Locate the cell with the specified text and output its (X, Y) center coordinate. 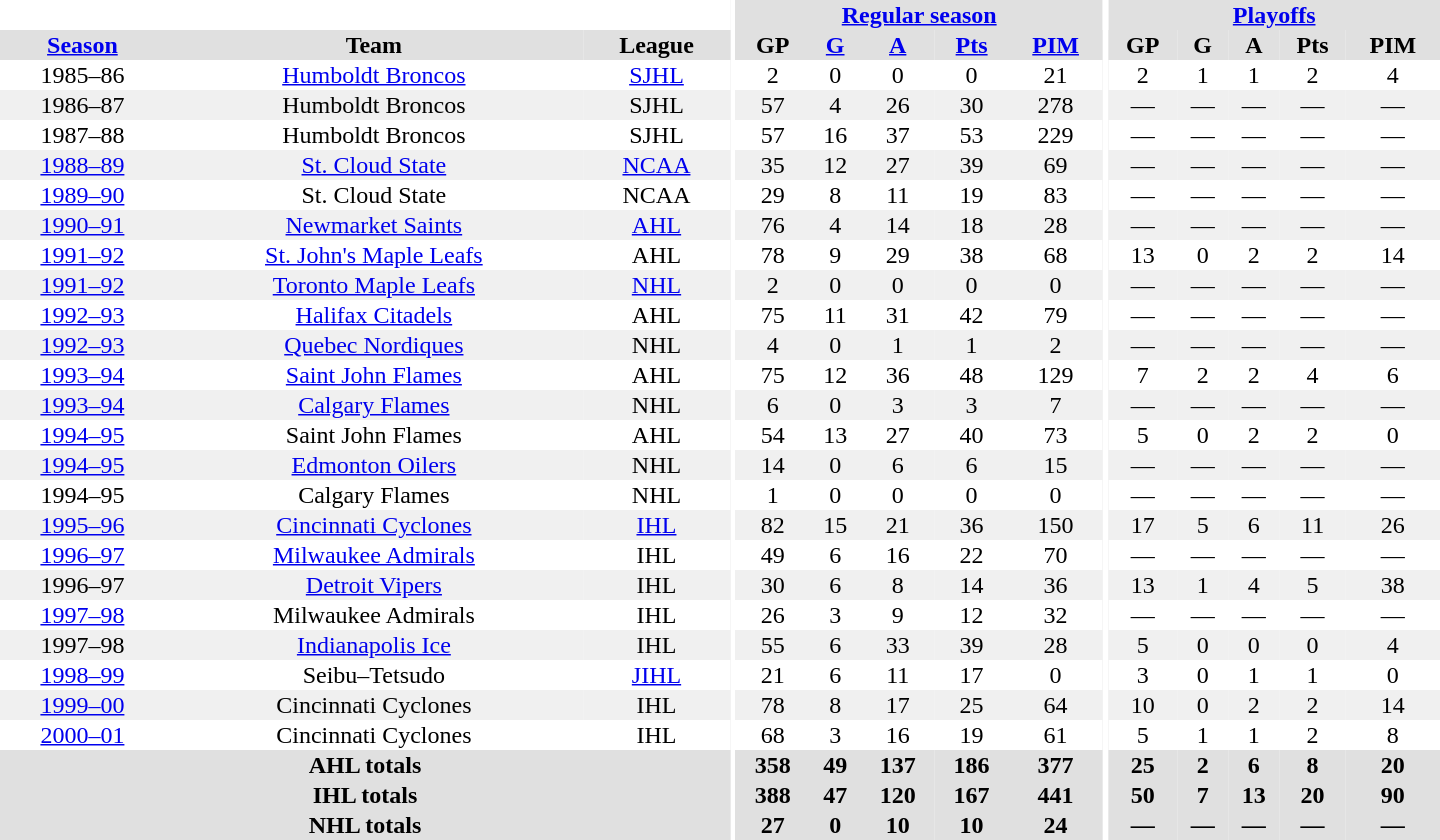
Season (82, 45)
90 (1393, 795)
Playoffs (1274, 15)
1990–91 (82, 225)
1985–86 (82, 75)
1999–00 (82, 705)
47 (836, 795)
83 (1056, 195)
229 (1056, 135)
64 (1056, 705)
Newmarket Saints (374, 225)
18 (972, 225)
441 (1056, 795)
53 (972, 135)
137 (898, 765)
AHL totals (365, 765)
37 (898, 135)
278 (1056, 105)
54 (773, 435)
1987–88 (82, 135)
167 (972, 795)
48 (972, 375)
69 (1056, 165)
377 (1056, 765)
82 (773, 525)
31 (898, 315)
70 (1056, 555)
55 (773, 645)
50 (1142, 795)
76 (773, 225)
388 (773, 795)
79 (1056, 315)
2000–01 (82, 735)
40 (972, 435)
1988–89 (82, 165)
IHL totals (365, 795)
42 (972, 315)
League (656, 45)
Team (374, 45)
Seibu–Tetsudo (374, 675)
NHL totals (365, 825)
73 (1056, 435)
Halifax Citadels (374, 315)
32 (1056, 615)
Detroit Vipers (374, 585)
Toronto Maple Leafs (374, 285)
150 (1056, 525)
61 (1056, 735)
129 (1056, 375)
1986–87 (82, 105)
33 (898, 645)
St. John's Maple Leafs (374, 255)
1989–90 (82, 195)
1998–99 (82, 675)
Quebec Nordiques (374, 345)
186 (972, 765)
JIHL (656, 675)
1995–96 (82, 525)
Regular season (920, 15)
358 (773, 765)
35 (773, 165)
Edmonton Oilers (374, 465)
24 (1056, 825)
22 (972, 555)
Indianapolis Ice (374, 645)
120 (898, 795)
